Locate the cell with the specified text and output its [x, y] center coordinate. 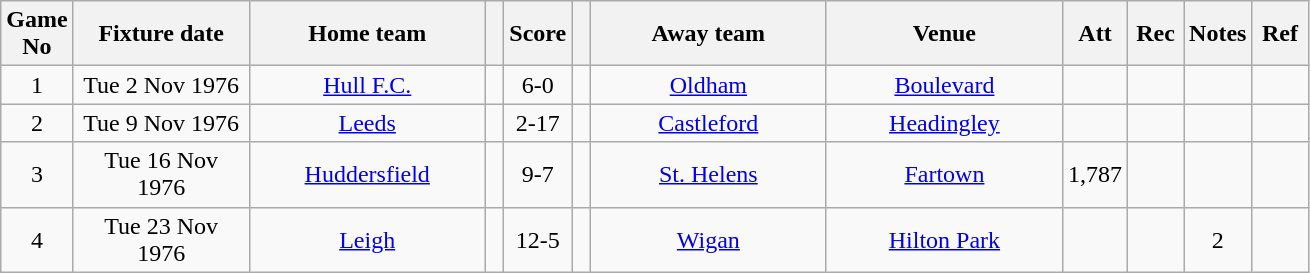
Huddersfield [367, 174]
Wigan [708, 240]
Fartown [944, 174]
Tue 9 Nov 1976 [161, 123]
Hull F.C. [367, 85]
4 [37, 240]
Game No [37, 34]
Notes [1218, 34]
1 [37, 85]
Att [1094, 34]
St. Helens [708, 174]
Tue 2 Nov 1976 [161, 85]
Headingley [944, 123]
Leeds [367, 123]
Fixture date [161, 34]
Tue 23 Nov 1976 [161, 240]
Score [538, 34]
Boulevard [944, 85]
Rec [1156, 34]
Castleford [708, 123]
9-7 [538, 174]
Venue [944, 34]
Oldham [708, 85]
12-5 [538, 240]
Home team [367, 34]
Hilton Park [944, 240]
Leigh [367, 240]
2-17 [538, 123]
1,787 [1094, 174]
Away team [708, 34]
6-0 [538, 85]
3 [37, 174]
Ref [1280, 34]
Tue 16 Nov 1976 [161, 174]
